Search for the cell housing the specified text and yield its (X, Y) center coordinate. 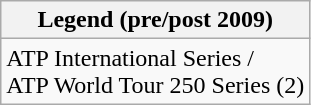
ATP International Series / ATP World Tour 250 Series (2) (156, 72)
Legend (pre/post 2009) (156, 20)
